Return the [x, y] coordinate for the center point of the cell that contains the specified text.  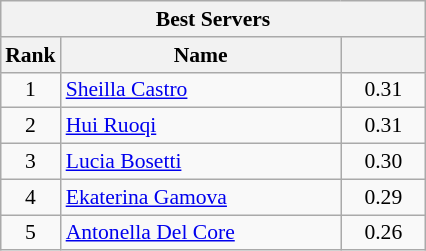
Ekaterina Gamova [201, 197]
Rank [30, 54]
0.26 [384, 232]
Sheilla Castro [201, 90]
2 [30, 126]
4 [30, 197]
Lucia Bosetti [201, 161]
1 [30, 90]
3 [30, 161]
Antonella Del Core [201, 232]
Name [201, 54]
0.29 [384, 197]
Best Servers [213, 19]
5 [30, 232]
Hui Ruoqi [201, 126]
0.30 [384, 161]
